Locate the cell with the specified text and output its [X, Y] center coordinate. 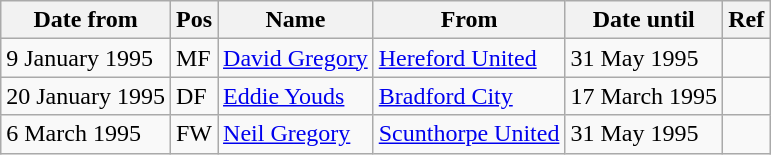
Date from [86, 20]
MF [194, 58]
FW [194, 134]
Bradford City [469, 96]
6 March 1995 [86, 134]
Date until [644, 20]
20 January 1995 [86, 96]
From [469, 20]
17 March 1995 [644, 96]
David Gregory [296, 58]
DF [194, 96]
Eddie Youds [296, 96]
9 January 1995 [86, 58]
Scunthorpe United [469, 134]
Neil Gregory [296, 134]
Name [296, 20]
Ref [746, 20]
Hereford United [469, 58]
Pos [194, 20]
